Provide the [x, y] coordinate of the cell's center where the given text is located.  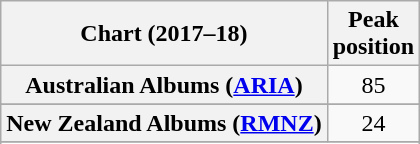
85 [373, 85]
New Zealand Albums (RMNZ) [164, 123]
Peak position [373, 34]
Australian Albums (ARIA) [164, 85]
Chart (2017–18) [164, 34]
24 [373, 123]
